Output the [X, Y] coordinate of the center of the cell containing the given text.  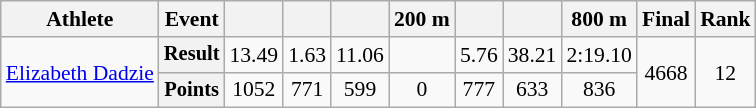
1.63 [307, 55]
4668 [666, 72]
Athlete [80, 19]
800 m [598, 19]
Points [192, 90]
Final [666, 19]
771 [307, 90]
13.49 [254, 55]
Result [192, 55]
Event [192, 19]
38.21 [532, 55]
777 [479, 90]
12 [726, 72]
633 [532, 90]
Rank [726, 19]
Elizabeth Dadzie [80, 72]
599 [360, 90]
11.06 [360, 55]
836 [598, 90]
1052 [254, 90]
200 m [422, 19]
0 [422, 90]
2:19.10 [598, 55]
5.76 [479, 55]
